Return (X, Y) of the center of cell containing provided text 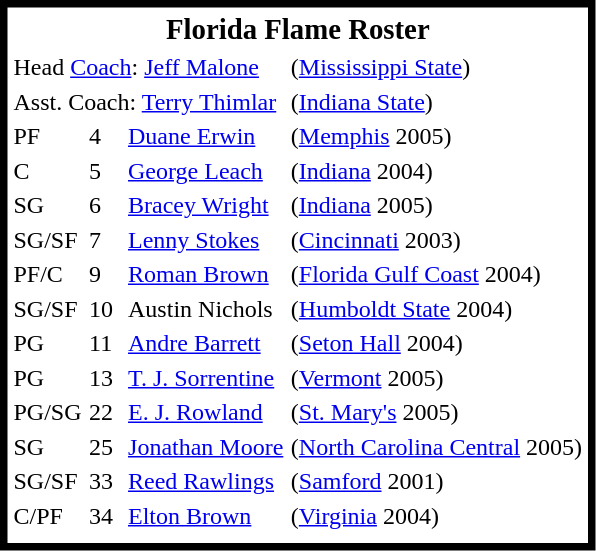
(North Carolina Central 2005) (436, 447)
(Samford 2001) (436, 481)
Andre Barrett (206, 343)
(Virginia 2004) (436, 516)
33 (102, 481)
Jonathan Moore (206, 447)
34 (102, 516)
Head Coach: Jeff Malone (148, 67)
Asst. Coach: Terry Thimlar (148, 102)
(Mississippi State) (436, 67)
22 (102, 413)
5 (102, 171)
(Humboldt State 2004) (436, 309)
C (48, 171)
George Leach (206, 171)
(Indiana State) (436, 102)
13 (102, 378)
Lenny Stokes (206, 240)
PF/C (48, 275)
7 (102, 240)
(Seton Hall 2004) (436, 343)
(Florida Gulf Coast 2004) (436, 275)
(Indiana 2004) (436, 171)
Austin Nichols (206, 309)
(Vermont 2005) (436, 378)
PG/SG (48, 413)
Elton Brown (206, 516)
6 (102, 205)
C/PF (48, 516)
Florida Flame Roster (298, 30)
PF (48, 137)
Bracey Wright (206, 205)
Duane Erwin (206, 137)
25 (102, 447)
4 (102, 137)
T. J. Sorrentine (206, 378)
E. J. Rowland (206, 413)
Reed Rawlings (206, 481)
(Cincinnati 2003) (436, 240)
Roman Brown (206, 275)
(Indiana 2005) (436, 205)
10 (102, 309)
(St. Mary's 2005) (436, 413)
11 (102, 343)
9 (102, 275)
(Memphis 2005) (436, 137)
